Extract the (x, y) coordinate from the center of the cell holding the provided text.  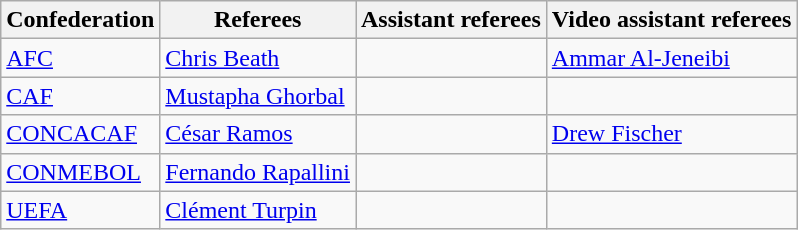
Clément Turpin (258, 210)
Fernando Rapallini (258, 172)
César Ramos (258, 134)
AFC (80, 58)
UEFA (80, 210)
Video assistant referees (672, 20)
Ammar Al-Jeneibi (672, 58)
Drew Fischer (672, 134)
CAF (80, 96)
CONMEBOL (80, 172)
Chris Beath (258, 58)
CONCACAF (80, 134)
Mustapha Ghorbal (258, 96)
Assistant referees (452, 20)
Referees (258, 20)
Confederation (80, 20)
